Return the (x, y) coordinate for the center point of the cell that contains the specified text.  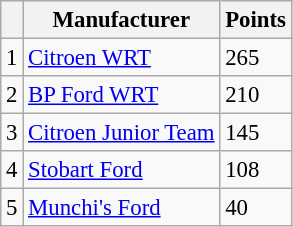
5 (12, 208)
BP Ford WRT (122, 95)
Stobart Ford (122, 170)
4 (12, 170)
2 (12, 95)
1 (12, 58)
Citroen Junior Team (122, 133)
Citroen WRT (122, 58)
Manufacturer (122, 20)
145 (256, 133)
40 (256, 208)
210 (256, 95)
Munchi's Ford (122, 208)
Points (256, 20)
3 (12, 133)
108 (256, 170)
265 (256, 58)
